Provide the [x, y] coordinate of the cell's center where the given text is located.  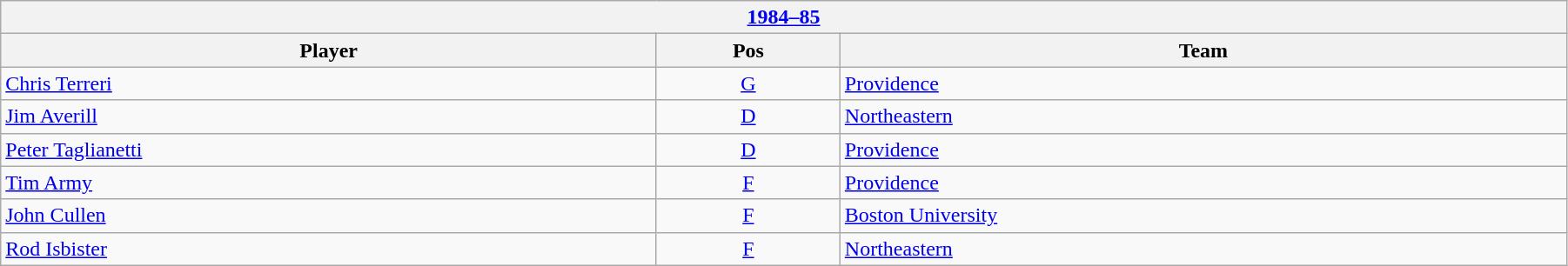
1984–85 [784, 17]
John Cullen [329, 216]
Team [1203, 50]
Pos [748, 50]
G [748, 83]
Player [329, 50]
Jim Averill [329, 116]
Tim Army [329, 183]
Boston University [1203, 216]
Rod Isbister [329, 249]
Peter Taglianetti [329, 150]
Chris Terreri [329, 83]
